Output the [X, Y] coordinate of the center of the cell containing the given text.  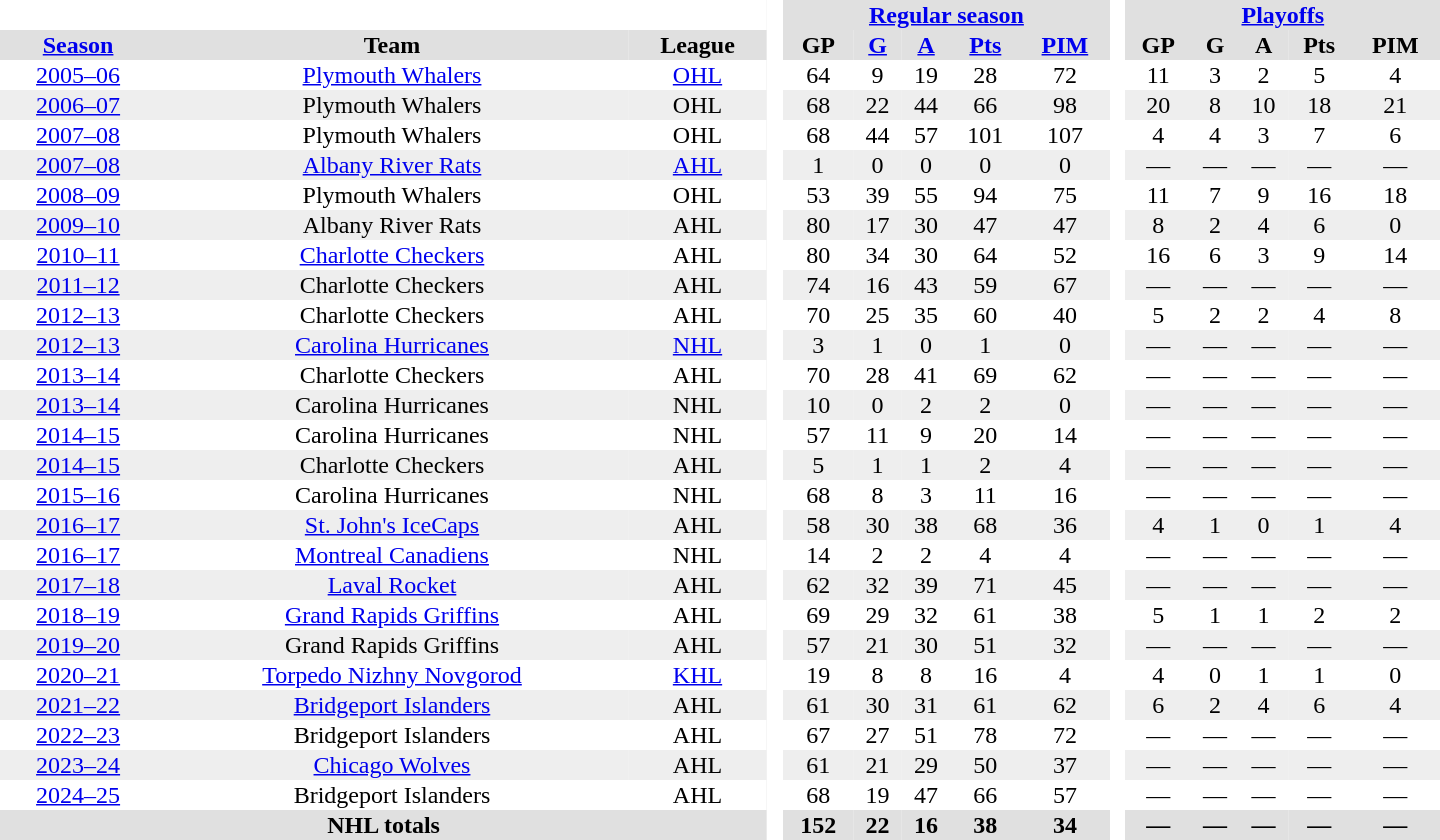
Regular season [946, 15]
Playoffs [1283, 15]
Team [392, 45]
2023–24 [78, 765]
40 [1064, 315]
31 [926, 705]
45 [1064, 585]
78 [985, 735]
KHL [698, 675]
2019–20 [78, 645]
60 [985, 315]
101 [985, 135]
Montreal Canadiens [392, 555]
37 [1064, 765]
2005–06 [78, 75]
98 [1064, 105]
St. John's IceCaps [392, 525]
55 [926, 195]
2015–16 [78, 495]
43 [926, 285]
35 [926, 315]
Laval Rocket [392, 585]
50 [985, 765]
League [698, 45]
NHL totals [384, 825]
52 [1064, 255]
27 [877, 735]
2008–09 [78, 195]
2011–12 [78, 285]
2006–07 [78, 105]
41 [926, 375]
2010–11 [78, 255]
94 [985, 195]
2017–18 [78, 585]
Season [78, 45]
71 [985, 585]
75 [1064, 195]
25 [877, 315]
59 [985, 285]
74 [818, 285]
2018–19 [78, 615]
2024–25 [78, 795]
2009–10 [78, 225]
107 [1064, 135]
36 [1064, 525]
2022–23 [78, 735]
Torpedo Nizhny Novgorod [392, 675]
2020–21 [78, 675]
58 [818, 525]
17 [877, 225]
Chicago Wolves [392, 765]
53 [818, 195]
2021–22 [78, 705]
152 [818, 825]
